From the cell containing the given text, extract its center point as (X, Y) coordinate. 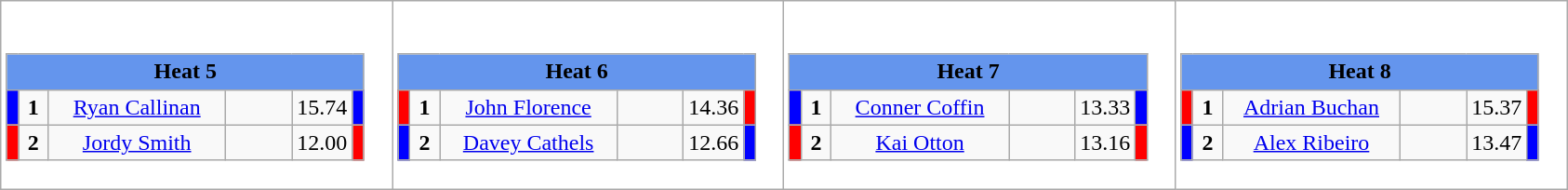
12.00 (322, 142)
John Florence (528, 107)
Adrian Buchan (1311, 107)
Heat 6 (577, 72)
Alex Ribeiro (1311, 142)
15.74 (322, 107)
Jordy Smith (138, 142)
Heat 8 1 Adrian Buchan 15.37 2 Alex Ribeiro 13.47 (1371, 95)
Davey Cathels (528, 142)
15.37 (1497, 107)
13.47 (1497, 142)
Heat 5 1 Ryan Callinan 15.74 2 Jordy Smith 12.00 (197, 95)
13.33 (1105, 107)
Heat 6 1 John Florence 14.36 2 Davey Cathels 12.66 (588, 95)
12.66 (714, 142)
13.16 (1105, 142)
Heat 7 (968, 72)
Heat 7 1 Conner Coffin 13.33 2 Kai Otton 13.16 (980, 95)
Kai Otton (921, 142)
Conner Coffin (921, 107)
14.36 (714, 107)
Heat 5 (185, 72)
Ryan Callinan (138, 107)
Heat 8 (1360, 72)
